Detect which cell encompasses the target text, then output its [X, Y] center coordinate. 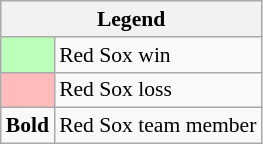
Bold [28, 126]
Red Sox team member [158, 126]
Legend [132, 19]
Red Sox loss [158, 90]
Red Sox win [158, 55]
